Determine the [x, y] coordinate at the center of the cell enclosing the given text.  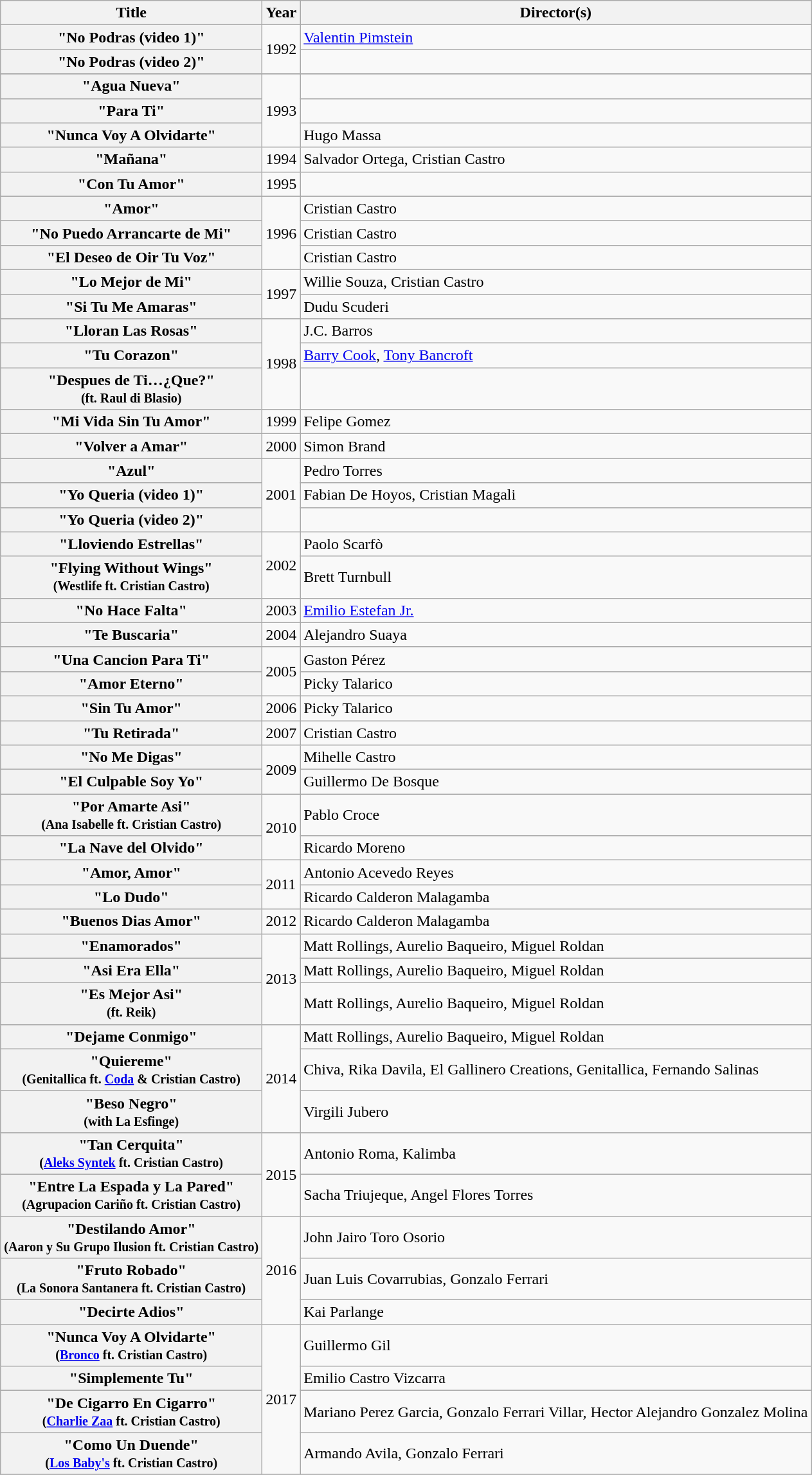
2013 [282, 979]
"Mi Vida Sin Tu Amor" [131, 422]
Valentin Pimstein [555, 37]
"Simplemente Tu" [131, 1379]
Emilio Castro Vizcarra [555, 1379]
Hugo Massa [555, 135]
"Si Tu Me Amaras" [131, 307]
2003 [282, 610]
"Lo Dudo" [131, 897]
"Asi Era Ella" [131, 970]
2016 [282, 1271]
"Fruto Robado"(La Sonora Santanera ft. Cristian Castro) [131, 1280]
"Despues de Ti…¿Que?"(ft. Raul di Blasio) [131, 388]
"No Puedo Arrancarte de Mi" [131, 233]
1998 [282, 364]
Director(s) [555, 13]
Gaston Pérez [555, 659]
"Para Ti" [131, 111]
2002 [282, 565]
"Lloviendo Estrellas" [131, 544]
"Yo Queria (video 2)" [131, 520]
"Volver a Amar" [131, 446]
"El Deseo de Oir Tu Voz" [131, 257]
"Enamorados" [131, 946]
J.C. Barros [555, 331]
"Buenos Dias Amor" [131, 921]
2011 [282, 885]
"Como Un Duende"(Los Baby's ft. Cristian Castro) [131, 1453]
1999 [282, 422]
"Tu Corazon" [131, 356]
"Nunca Voy A Olvidarte"(Bronco ft. Cristian Castro) [131, 1345]
Ricardo Moreno [555, 848]
Antonio Roma, Kalimba [555, 1154]
"No Podras (video 2)" [131, 62]
"Lo Mejor de Mi" [131, 282]
"Lloran Las Rosas" [131, 331]
Guillermo De Bosque [555, 782]
1996 [282, 233]
1995 [282, 184]
Antonio Acevedo Reyes [555, 873]
1997 [282, 294]
"Es Mejor Asi"(ft. Reik) [131, 1003]
Kai Parlange [555, 1312]
2014 [282, 1078]
"Beso Negro"(with La Esfinge) [131, 1111]
"Quiereme"(Genitallica ft. Coda & Cristian Castro) [131, 1070]
2004 [282, 635]
2000 [282, 446]
"Amor" [131, 208]
Chiva, Rika Davila, El Gallinero Creations, Genitallica, Fernando Salinas [555, 1070]
Mariano Perez Garcia, Gonzalo Ferrari Villar, Hector Alejandro Gonzalez Molina [555, 1412]
"Sin Tu Amor" [131, 708]
"Por Amarte Asi"(Ana Isabelle ft. Cristian Castro) [131, 815]
"Tu Retirada" [131, 732]
"Azul" [131, 471]
"No Me Digas" [131, 757]
"No Hace Falta" [131, 610]
Pedro Torres [555, 471]
"Entre La Espada y La Pared"(Agrupacion Cariño ft. Cristian Castro) [131, 1195]
Felipe Gomez [555, 422]
2017 [282, 1399]
2012 [282, 921]
"Una Cancion Para Ti" [131, 659]
2007 [282, 732]
"Dejame Conmigo" [131, 1036]
Paolo Scarfò [555, 544]
Pablo Croce [555, 815]
"De Cigarro En Cigarro"(Charlie Zaa ft. Cristian Castro) [131, 1412]
Year [282, 13]
"Tan Cerquita"(Aleks Syntek ft. Cristian Castro) [131, 1154]
Fabian De Hoyos, Cristian Magali [555, 495]
2005 [282, 671]
"Nunca Voy A Olvidarte" [131, 135]
Alejandro Suaya [555, 635]
"Te Buscaria" [131, 635]
John Jairo Toro Osorio [555, 1237]
"Amor, Amor" [131, 873]
"Amor Eterno" [131, 683]
"No Podras (video 1)" [131, 37]
1994 [282, 159]
Salvador Ortega, Cristian Castro [555, 159]
"La Nave del Olvido" [131, 848]
Title [131, 13]
1992 [282, 50]
2015 [282, 1174]
2006 [282, 708]
Virgili Jubero [555, 1111]
Barry Cook, Tony Bancroft [555, 356]
Willie Souza, Cristian Castro [555, 282]
Juan Luis Covarrubias, Gonzalo Ferrari [555, 1280]
"Destilando Amor"(Aaron y Su Grupo Ilusion ft. Cristian Castro) [131, 1237]
1993 [282, 111]
Armando Avila, Gonzalo Ferrari [555, 1453]
Sacha Triujeque, Angel Flores Torres [555, 1195]
"Yo Queria (video 1)" [131, 495]
2001 [282, 495]
Emilio Estefan Jr. [555, 610]
"Decirte Adios" [131, 1312]
2009 [282, 770]
Dudu Scuderi [555, 307]
"Con Tu Amor" [131, 184]
Guillermo Gil [555, 1345]
"El Culpable Soy Yo" [131, 782]
"Flying Without Wings"(Westlife ft. Cristian Castro) [131, 577]
Mihelle Castro [555, 757]
2010 [282, 827]
"Agua Nueva" [131, 86]
"Mañana" [131, 159]
Brett Turnbull [555, 577]
Simon Brand [555, 446]
